Return (X, Y) of the center of cell containing provided text 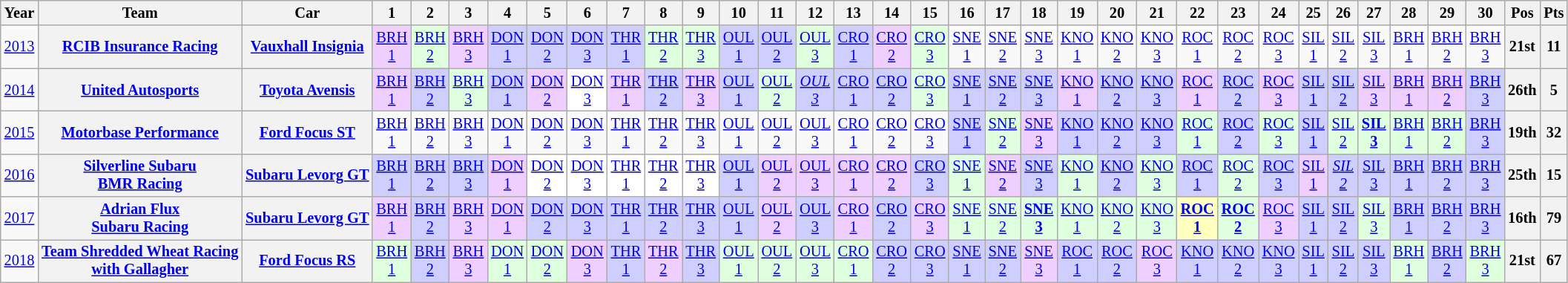
20 (1117, 13)
28 (1409, 13)
25th (1522, 175)
Motorbase Performance (139, 132)
2015 (19, 132)
13 (854, 13)
26 (1343, 13)
Ford Focus RS (307, 261)
26th (1522, 90)
Ford Focus ST (307, 132)
79 (1553, 218)
United Autosports (139, 90)
7 (626, 13)
Pos (1522, 13)
23 (1239, 13)
2016 (19, 175)
Team Shredded Wheat Racingwith Gallagher (139, 261)
17 (1003, 13)
16 (966, 13)
14 (892, 13)
67 (1553, 261)
10 (739, 13)
Pts (1553, 13)
27 (1374, 13)
8 (663, 13)
21 (1157, 13)
19th (1522, 132)
24 (1279, 13)
22 (1197, 13)
2018 (19, 261)
2013 (19, 47)
Silverline SubaruBMR Racing (139, 175)
Toyota Avensis (307, 90)
Team (139, 13)
3 (469, 13)
2 (430, 13)
6 (587, 13)
Year (19, 13)
Adrian FluxSubaru Racing (139, 218)
12 (815, 13)
4 (507, 13)
Vauxhall Insignia (307, 47)
Car (307, 13)
2017 (19, 218)
29 (1447, 13)
2014 (19, 90)
19 (1077, 13)
16th (1522, 218)
32 (1553, 132)
25 (1313, 13)
30 (1486, 13)
1 (392, 13)
9 (701, 13)
RCIB Insurance Racing (139, 47)
18 (1038, 13)
